Determine the [X, Y] coordinate at the center of the cell enclosing the given text.  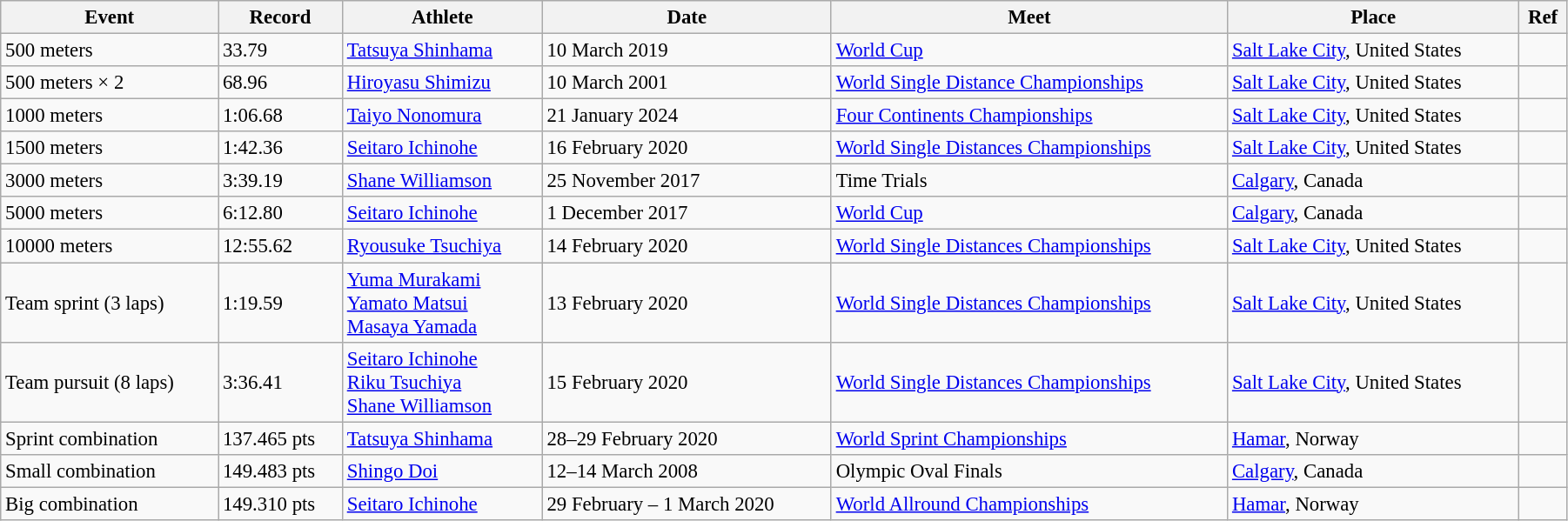
68.96 [280, 83]
Seitaro IchinoheRiku TsuchiyaShane Williamson [442, 382]
3000 meters [110, 181]
Event [110, 17]
33.79 [280, 50]
1000 meters [110, 116]
Four Continents Championships [1029, 116]
Time Trials [1029, 181]
Sprint combination [110, 438]
Meet [1029, 17]
12:55.62 [280, 246]
Ref [1544, 17]
28–29 February 2020 [687, 438]
World Single Distance Championships [1029, 83]
Record [280, 17]
Big combination [110, 504]
149.310 pts [280, 504]
137.465 pts [280, 438]
1500 meters [110, 148]
1 December 2017 [687, 213]
21 January 2024 [687, 116]
Shane Williamson [442, 181]
Yuma MurakamiYamato MatsuiMasaya Yamada [442, 303]
16 February 2020 [687, 148]
15 February 2020 [687, 382]
Team sprint (3 laps) [110, 303]
6:12.80 [280, 213]
Ryousuke Tsuchiya [442, 246]
World Allround Championships [1029, 504]
29 February – 1 March 2020 [687, 504]
Small combination [110, 471]
Olympic Oval Finals [1029, 471]
World Sprint Championships [1029, 438]
10000 meters [110, 246]
12–14 March 2008 [687, 471]
3:39.19 [280, 181]
149.483 pts [280, 471]
10 March 2001 [687, 83]
Athlete [442, 17]
3:36.41 [280, 382]
1:42.36 [280, 148]
13 February 2020 [687, 303]
Date [687, 17]
1:19.59 [280, 303]
10 March 2019 [687, 50]
5000 meters [110, 213]
500 meters [110, 50]
Taiyo Nonomura [442, 116]
1:06.68 [280, 116]
14 February 2020 [687, 246]
500 meters × 2 [110, 83]
Shingo Doi [442, 471]
Hiroyasu Shimizu [442, 83]
Place [1373, 17]
25 November 2017 [687, 181]
Team pursuit (8 laps) [110, 382]
